Return [x, y] of the center of cell containing provided text 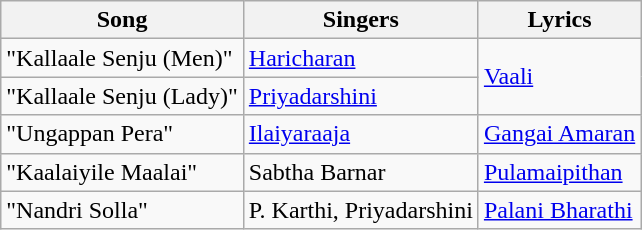
"Kallaale Senju (Lady)" [122, 96]
P. Karthi, Priyadarshini [360, 210]
Singers [360, 20]
"Kaalaiyile Maalai" [122, 172]
Vaali [559, 77]
Ilaiyaraaja [360, 134]
Sabtha Barnar [360, 172]
Pulamaipithan [559, 172]
"Kallaale Senju (Men)" [122, 58]
Palani Bharathi [559, 210]
Priyadarshini [360, 96]
Lyrics [559, 20]
Gangai Amaran [559, 134]
"Nandri Solla" [122, 210]
Haricharan [360, 58]
"Ungappan Pera" [122, 134]
Song [122, 20]
